Return (x, y) of the center of cell containing provided text 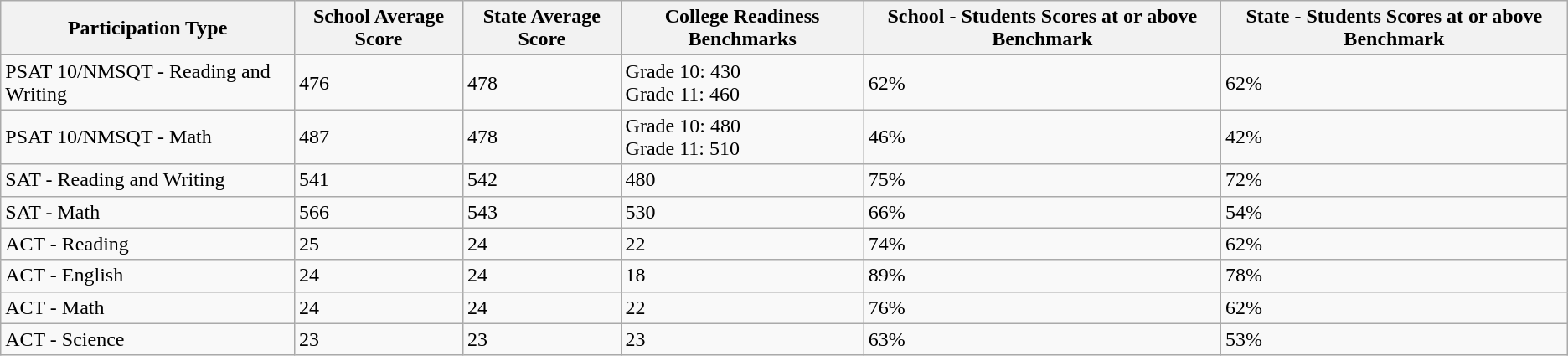
72% (1394, 180)
541 (379, 180)
PSAT 10/NMSQT - Reading and Writing (147, 82)
74% (1042, 244)
63% (1042, 339)
476 (379, 82)
46% (1042, 137)
State Average Score (542, 28)
SAT - Math (147, 212)
SAT - Reading and Writing (147, 180)
25 (379, 244)
53% (1394, 339)
42% (1394, 137)
54% (1394, 212)
PSAT 10/NMSQT - Math (147, 137)
College Readiness Benchmarks (742, 28)
18 (742, 276)
66% (1042, 212)
530 (742, 212)
School Average Score (379, 28)
ACT - English (147, 276)
543 (542, 212)
Grade 10: 430Grade 11: 460 (742, 82)
566 (379, 212)
78% (1394, 276)
ACT - Reading (147, 244)
Grade 10: 480Grade 11: 510 (742, 137)
School - Students Scores at or above Benchmark (1042, 28)
89% (1042, 276)
480 (742, 180)
487 (379, 137)
76% (1042, 307)
542 (542, 180)
Participation Type (147, 28)
State - Students Scores at or above Benchmark (1394, 28)
ACT - Math (147, 307)
75% (1042, 180)
ACT - Science (147, 339)
